Return (x, y) of the center of cell containing provided text 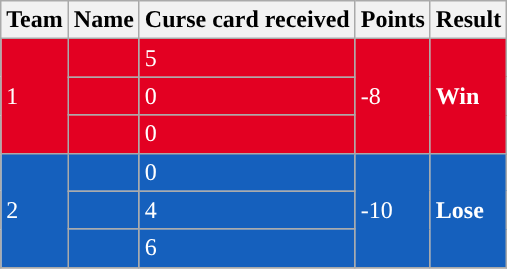
4 (247, 210)
6 (247, 248)
Curse card received (247, 20)
1 (35, 96)
Name (104, 20)
-8 (392, 96)
5 (247, 58)
Result (468, 20)
Points (392, 20)
Lose (468, 210)
-10 (392, 210)
Team (35, 20)
Win (468, 96)
2 (35, 210)
